Locate the cell with the specified text and output its (x, y) center coordinate. 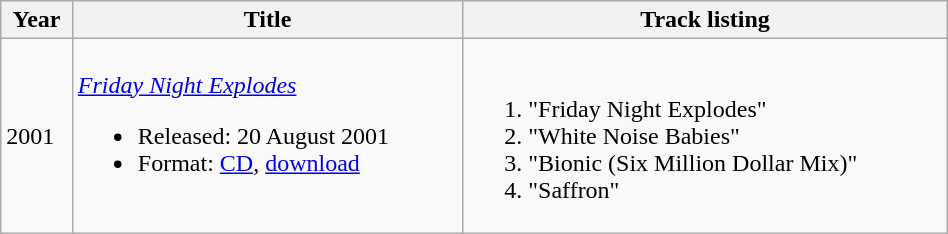
2001 (37, 136)
Title (267, 20)
Year (37, 20)
Friday Night ExplodesReleased: 20 August 2001Format: CD, download (267, 136)
Track listing (705, 20)
"Friday Night Explodes""White Noise Babies""Bionic (Six Million Dollar Mix)""Saffron" (705, 136)
